Capture the cell that displays the provided text and extract its [x, y] central coordinate. 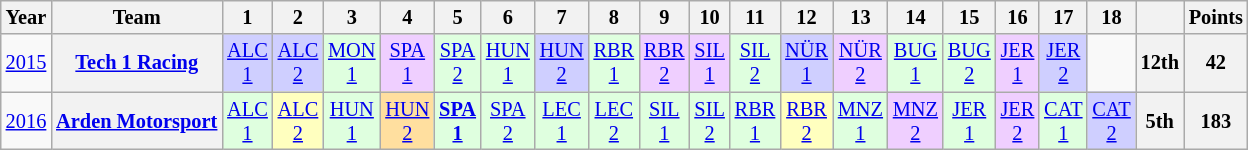
LEC1 [562, 121]
10 [709, 17]
5th [1160, 121]
MNZ1 [860, 121]
Year [26, 17]
LEC2 [614, 121]
17 [1063, 17]
8 [614, 17]
MNZ2 [916, 121]
2015 [26, 63]
Points [1216, 17]
MON1 [352, 63]
7 [562, 17]
16 [1018, 17]
3 [352, 17]
18 [1111, 17]
4 [407, 17]
5 [458, 17]
12th [1160, 63]
NÜR1 [806, 63]
BUG2 [970, 63]
BUG1 [916, 63]
Team [136, 17]
CAT1 [1063, 121]
Arden Motorsport [136, 121]
13 [860, 17]
15 [970, 17]
Tech 1 Racing [136, 63]
42 [1216, 63]
2016 [26, 121]
9 [664, 17]
CAT2 [1111, 121]
6 [508, 17]
NÜR2 [860, 63]
11 [755, 17]
14 [916, 17]
2 [298, 17]
1 [247, 17]
183 [1216, 121]
12 [806, 17]
